Search for the cell housing the specified text and yield its [x, y] center coordinate. 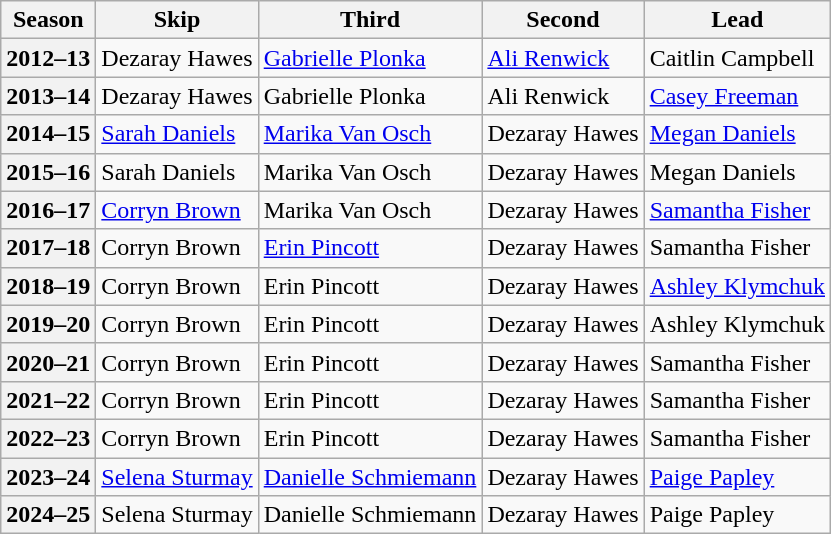
Casey Freeman [737, 96]
2015–16 [48, 172]
2024–25 [48, 515]
2020–21 [48, 362]
2021–22 [48, 400]
2023–24 [48, 477]
Lead [737, 20]
2013–14 [48, 96]
Third [370, 20]
2016–17 [48, 210]
Season [48, 20]
2018–19 [48, 286]
Skip [177, 20]
Caitlin Campbell [737, 58]
2017–18 [48, 248]
2019–20 [48, 324]
Second [563, 20]
2022–23 [48, 438]
2014–15 [48, 134]
2012–13 [48, 58]
